Return the [X, Y] coordinate for the center point of the cell that contains the specified text.  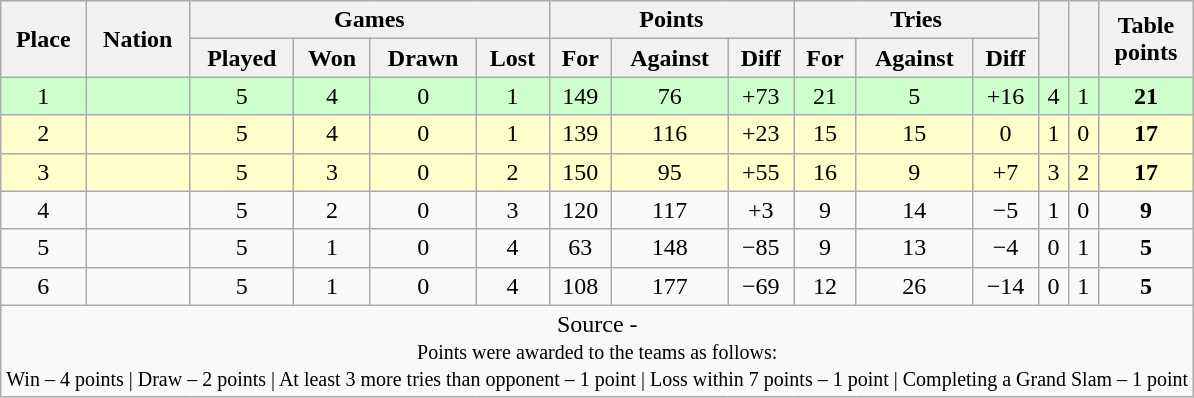
Tries [916, 20]
−85 [761, 248]
−4 [1005, 248]
Played [242, 58]
−14 [1005, 286]
76 [670, 96]
12 [826, 286]
6 [44, 286]
117 [670, 210]
Drawn [423, 58]
−5 [1005, 210]
Nation [138, 39]
148 [670, 248]
Lost [512, 58]
+3 [761, 210]
+16 [1005, 96]
149 [580, 96]
13 [914, 248]
26 [914, 286]
−69 [761, 286]
Games [370, 20]
Won [332, 58]
63 [580, 248]
108 [580, 286]
177 [670, 286]
+23 [761, 134]
139 [580, 134]
95 [670, 172]
150 [580, 172]
Place [44, 39]
Tablepoints [1146, 39]
16 [826, 172]
+73 [761, 96]
+7 [1005, 172]
Points [672, 20]
116 [670, 134]
+55 [761, 172]
120 [580, 210]
14 [914, 210]
